Provide the (x, y) coordinate of the cell's center where the given text is located.  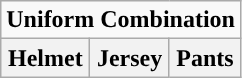
Helmet (46, 58)
Uniform Combination (121, 20)
Jersey (130, 58)
Pants (204, 58)
